Detect which cell encompasses the target text, then output its [x, y] center coordinate. 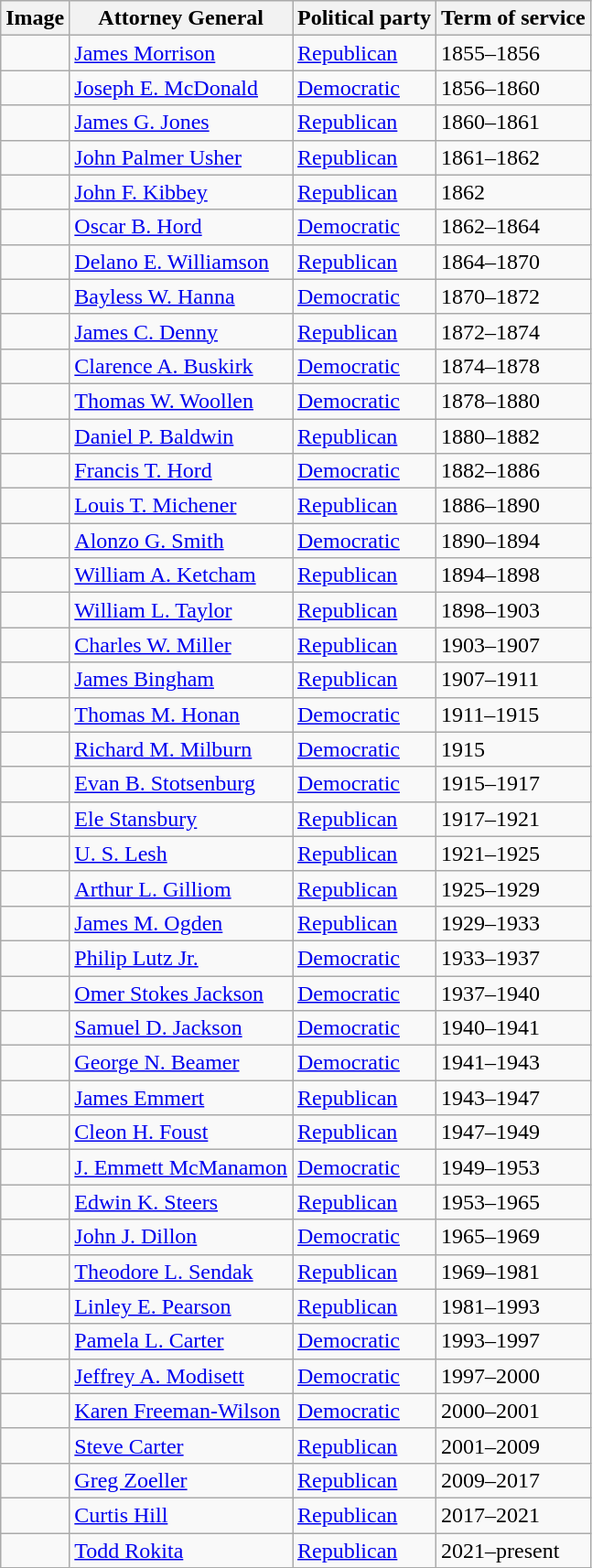
1953–1965 [514, 1202]
1911–1915 [514, 714]
Cleon H. Foust [181, 1133]
James Morrison [181, 53]
1949–1953 [514, 1167]
1882–1886 [514, 471]
Samuel D. Jackson [181, 1028]
1915–1917 [514, 784]
Curtis Hill [181, 1515]
1855–1856 [514, 53]
John F. Kibbey [181, 192]
Arthur L. Gilliom [181, 888]
Jeffrey A. Modisett [181, 1376]
1878–1880 [514, 401]
1940–1941 [514, 1028]
1903–1907 [514, 645]
Ele Stansbury [181, 819]
John Palmer Usher [181, 157]
1933–1937 [514, 958]
2001–2009 [514, 1445]
Edwin K. Steers [181, 1202]
1921–1925 [514, 854]
Todd Rokita [181, 1551]
1937–1940 [514, 993]
1898–1903 [514, 610]
Karen Freeman-Wilson [181, 1411]
James Emmert [181, 1098]
Steve Carter [181, 1445]
Linley E. Pearson [181, 1306]
James G. Jones [181, 123]
Term of service [514, 18]
Oscar B. Hord [181, 227]
Louis T. Michener [181, 506]
Delano E. Williamson [181, 262]
1907–1911 [514, 680]
1929–1933 [514, 923]
Bayless W. Hanna [181, 296]
Richard M. Milburn [181, 749]
1880–1882 [514, 436]
Omer Stokes Jackson [181, 993]
Thomas M. Honan [181, 714]
Evan B. Stotsenburg [181, 784]
1917–1921 [514, 819]
James C. Denny [181, 331]
1870–1872 [514, 296]
1856–1860 [514, 88]
Charles W. Miller [181, 645]
Thomas W. Woollen [181, 401]
J. Emmett McManamon [181, 1167]
Clarence A. Buskirk [181, 366]
1894–1898 [514, 575]
Political party [364, 18]
Francis T. Hord [181, 471]
1993–1997 [514, 1341]
1981–1993 [514, 1306]
Theodore L. Sendak [181, 1272]
1943–1947 [514, 1098]
1965–1969 [514, 1237]
2021–present [514, 1551]
George N. Beamer [181, 1063]
1864–1870 [514, 262]
Pamela L. Carter [181, 1341]
1860–1861 [514, 123]
Greg Zoeller [181, 1480]
1947–1949 [514, 1133]
1915 [514, 749]
William L. Taylor [181, 610]
1862 [514, 192]
U. S. Lesh [181, 854]
John J. Dillon [181, 1237]
William A. Ketcham [181, 575]
Daniel P. Baldwin [181, 436]
1890–1894 [514, 541]
1886–1890 [514, 506]
1941–1943 [514, 1063]
Image [35, 18]
2017–2021 [514, 1515]
1925–1929 [514, 888]
1861–1862 [514, 157]
James Bingham [181, 680]
1997–2000 [514, 1376]
1874–1878 [514, 366]
1862–1864 [514, 227]
Attorney General [181, 18]
Philip Lutz Jr. [181, 958]
Joseph E. McDonald [181, 88]
1969–1981 [514, 1272]
Alonzo G. Smith [181, 541]
2000–2001 [514, 1411]
1872–1874 [514, 331]
James M. Ogden [181, 923]
2009–2017 [514, 1480]
